Locate the cell with the specified text and output its [X, Y] center coordinate. 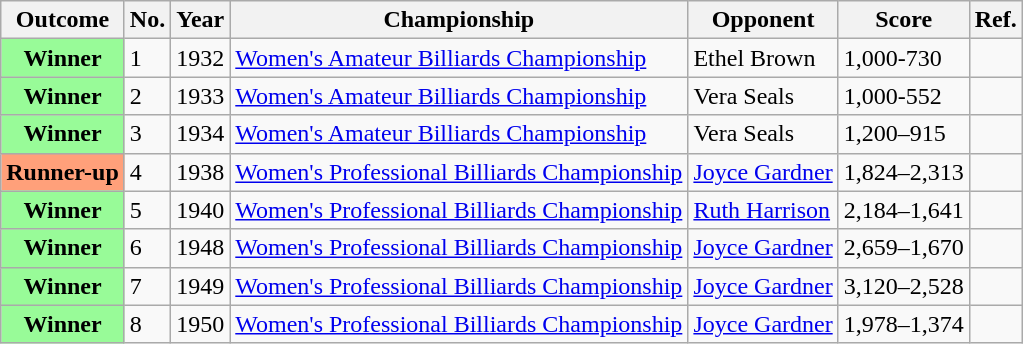
Year [200, 20]
1,200–915 [904, 134]
Score [904, 20]
Ethel Brown [763, 58]
1940 [200, 210]
6 [147, 248]
2 [147, 96]
1,824–2,313 [904, 172]
1949 [200, 286]
1,000-552 [904, 96]
3 [147, 134]
1948 [200, 248]
5 [147, 210]
Outcome [63, 20]
3,120–2,528 [904, 286]
Ruth Harrison [763, 210]
1,000-730 [904, 58]
Ref. [996, 20]
7 [147, 286]
1938 [200, 172]
Runner-up [63, 172]
No. [147, 20]
1933 [200, 96]
1950 [200, 324]
2,659–1,670 [904, 248]
Opponent [763, 20]
8 [147, 324]
Championship [459, 20]
1932 [200, 58]
1,978–1,374 [904, 324]
4 [147, 172]
1 [147, 58]
1934 [200, 134]
2,184–1,641 [904, 210]
